Determine the [X, Y] coordinate at the center of the cell enclosing the given text.  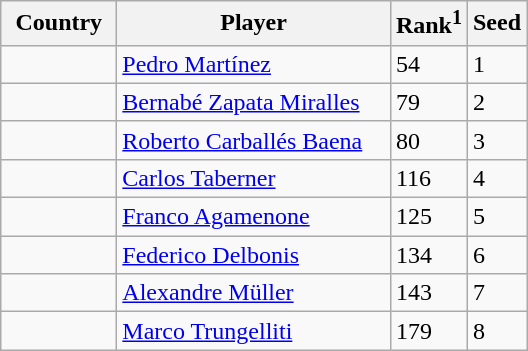
Carlos Taberner [254, 178]
Rank1 [428, 24]
Marco Trungelliti [254, 331]
2 [496, 102]
143 [428, 293]
79 [428, 102]
54 [428, 64]
4 [496, 178]
80 [428, 140]
6 [496, 255]
Alexandre Müller [254, 293]
125 [428, 217]
Franco Agamenone [254, 217]
Pedro Martínez [254, 64]
1 [496, 64]
Roberto Carballés Baena [254, 140]
7 [496, 293]
3 [496, 140]
Country [59, 24]
8 [496, 331]
Seed [496, 24]
Bernabé Zapata Miralles [254, 102]
Federico Delbonis [254, 255]
5 [496, 217]
Player [254, 24]
134 [428, 255]
116 [428, 178]
179 [428, 331]
